Capture the cell that displays the provided text and extract its [x, y] central coordinate. 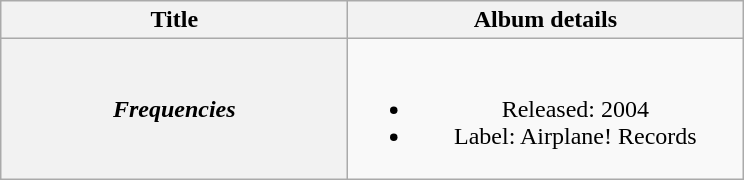
Frequencies [174, 109]
Album details [546, 20]
Title [174, 20]
Released: 2004Label: Airplane! Records [546, 109]
